Pinpoint the cell where the given text exists, returning its [x, y] midpoint coordinate. 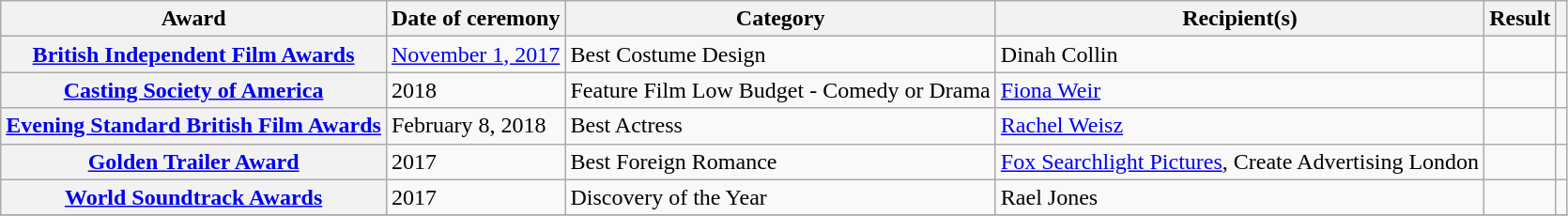
Discovery of the Year [780, 197]
Casting Society of America [193, 90]
British Independent Film Awards [193, 54]
Category [780, 19]
Fiona Weir [1239, 90]
2018 [475, 90]
Recipient(s) [1239, 19]
Result [1520, 19]
Rael Jones [1239, 197]
Feature Film Low Budget - Comedy or Drama [780, 90]
Best Costume Design [780, 54]
Award [193, 19]
Best Actress [780, 126]
Fox Searchlight Pictures, Create Advertising London [1239, 162]
Date of ceremony [475, 19]
Golden Trailer Award [193, 162]
November 1, 2017 [475, 54]
Best Foreign Romance [780, 162]
Dinah Collin [1239, 54]
February 8, 2018 [475, 126]
World Soundtrack Awards [193, 197]
Rachel Weisz [1239, 126]
Evening Standard British Film Awards [193, 126]
